Pinpoint the cell where the given text exists, returning its [x, y] midpoint coordinate. 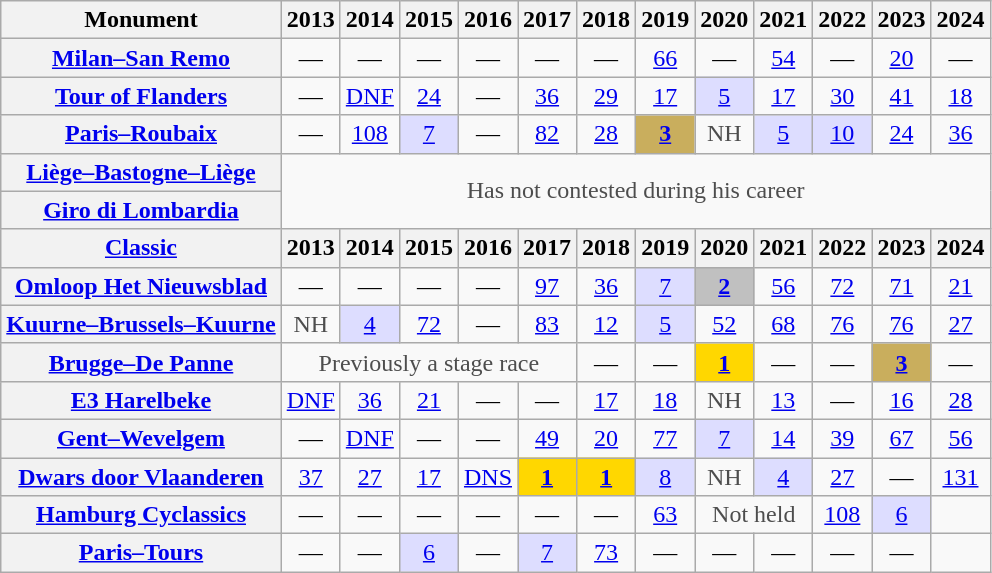
Has not contested during his career [636, 191]
97 [548, 286]
49 [548, 438]
66 [666, 58]
Omloop Het Nieuwsblad [141, 286]
68 [784, 324]
Not held [754, 515]
Gent–Wevelgem [141, 438]
54 [784, 58]
8 [666, 477]
67 [902, 438]
Giro di Lombardia [141, 210]
2 [724, 286]
12 [606, 324]
E3 Harelbeke [141, 400]
Paris–Roubaix [141, 134]
14 [784, 438]
13 [784, 400]
63 [666, 515]
39 [842, 438]
52 [724, 324]
83 [548, 324]
Previously a stage race [428, 362]
41 [902, 96]
Tour of Flanders [141, 96]
73 [606, 553]
82 [548, 134]
Milan–San Remo [141, 58]
Liège–Bastogne–Liège [141, 172]
37 [310, 477]
Classic [141, 248]
71 [902, 286]
77 [666, 438]
Monument [141, 20]
Kuurne–Brussels–Kuurne [141, 324]
29 [606, 96]
Brugge–De Panne [141, 362]
16 [902, 400]
30 [842, 96]
10 [842, 134]
Hamburg Cyclassics [141, 515]
Paris–Tours [141, 553]
Dwars door Vlaanderen [141, 477]
131 [960, 477]
DNS [488, 477]
